Return the (x, y) coordinate for the center point of the cell that contains the specified text.  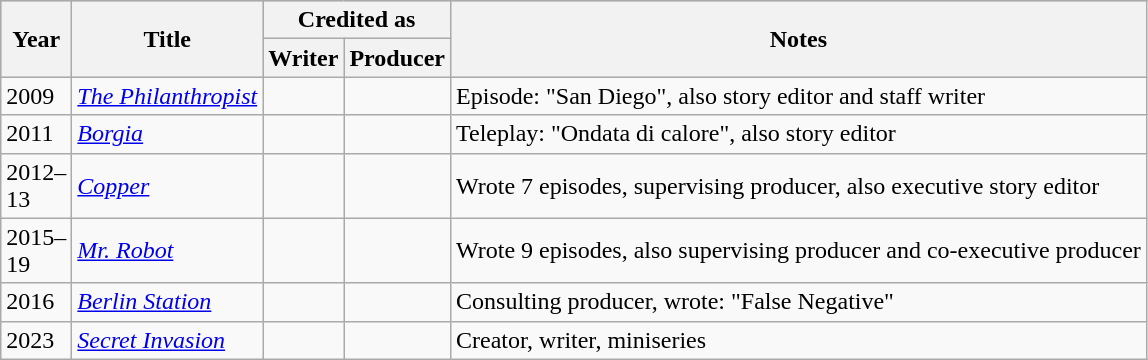
2011 (36, 134)
Wrote 7 episodes, supervising producer, also executive story editor (799, 186)
The Philanthropist (168, 96)
2016 (36, 302)
Year (36, 39)
Wrote 9 episodes, also supervising producer and co-executive producer (799, 250)
Creator, writer, miniseries (799, 340)
Consulting producer, wrote: "False Negative" (799, 302)
Episode: "San Diego", also story editor and staff writer (799, 96)
Credited as (357, 20)
Berlin Station (168, 302)
Secret Invasion (168, 340)
Teleplay: "Ondata di calore", also story editor (799, 134)
Mr. Robot (168, 250)
Title (168, 39)
Copper (168, 186)
Notes (799, 39)
Writer (304, 58)
Borgia (168, 134)
2023 (36, 340)
2009 (36, 96)
2015–19 (36, 250)
Producer (398, 58)
2012–13 (36, 186)
